Pinpoint the cell where the given text exists, returning its (x, y) midpoint coordinate. 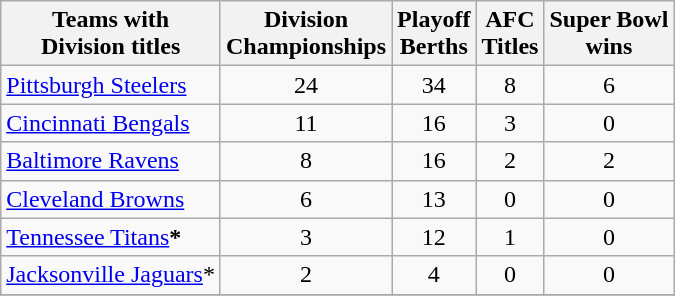
Teams withDivision titles (111, 34)
AFC Titles (510, 34)
Division Championships (306, 34)
13 (434, 199)
4 (434, 275)
Baltimore Ravens (111, 161)
Super Bowlwins (609, 34)
Jacksonville Jaguars* (111, 275)
11 (306, 123)
Cleveland Browns (111, 199)
24 (306, 85)
Pittsburgh Steelers (111, 85)
Tennessee Titans* (111, 237)
Playoff Berths (434, 34)
Cincinnati Bengals (111, 123)
12 (434, 237)
34 (434, 85)
1 (510, 237)
